Pinpoint the cell where the given text exists, returning its [X, Y] midpoint coordinate. 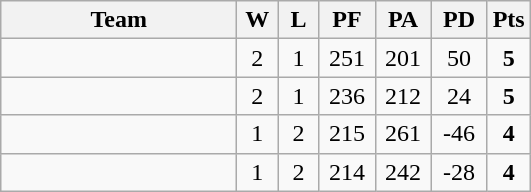
Pts [508, 20]
W [258, 20]
PA [403, 20]
236 [347, 96]
50 [459, 58]
24 [459, 96]
PD [459, 20]
214 [347, 172]
-28 [459, 172]
L [298, 20]
PF [347, 20]
212 [403, 96]
201 [403, 58]
251 [347, 58]
242 [403, 172]
Team [119, 20]
-46 [459, 134]
261 [403, 134]
215 [347, 134]
